Output the [x, y] coordinate of the center of the cell containing the given text.  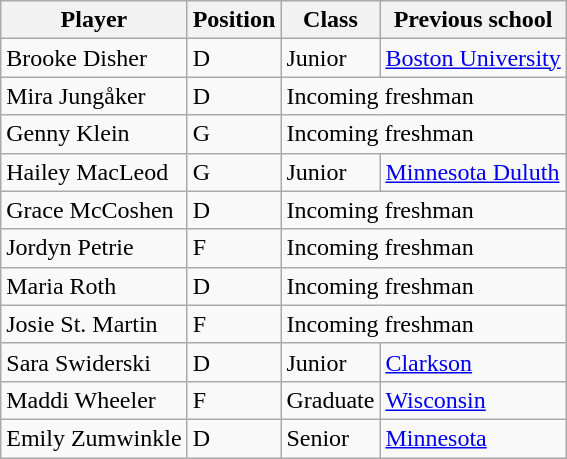
Maddi Wheeler [94, 400]
Graduate [330, 400]
Class [330, 20]
Hailey MacLeod [94, 172]
Grace McCoshen [94, 210]
Player [94, 20]
Boston University [473, 58]
Position [234, 20]
Brooke Disher [94, 58]
Genny Klein [94, 134]
Senior [330, 438]
Josie St. Martin [94, 324]
Minnesota [473, 438]
Minnesota Duluth [473, 172]
Clarkson [473, 362]
Mira Jungåker [94, 96]
Wisconsin [473, 400]
Sara Swiderski [94, 362]
Jordyn Petrie [94, 248]
Previous school [473, 20]
Maria Roth [94, 286]
Emily Zumwinkle [94, 438]
